Determine the [X, Y] coordinate at the center of the cell enclosing the given text.  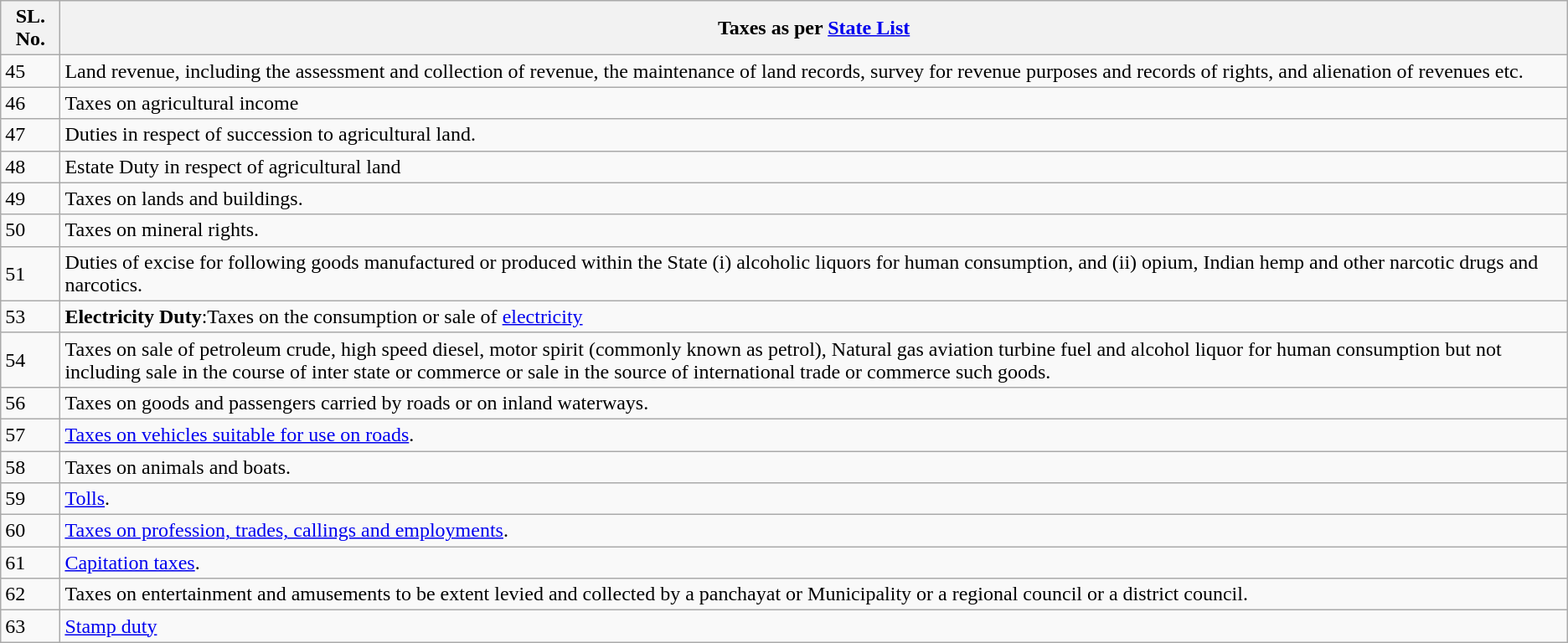
59 [30, 499]
Taxes on profession, trades, callings and employments. [814, 531]
Taxes on lands and buildings. [814, 198]
53 [30, 316]
47 [30, 135]
60 [30, 531]
48 [30, 167]
Taxes on vehicles suitable for use on roads. [814, 435]
51 [30, 273]
62 [30, 594]
58 [30, 466]
54 [30, 360]
61 [30, 563]
49 [30, 198]
Taxes on entertainment and amusements to be extent levied and collected by a panchayat or Municipality or a regional council or a district council. [814, 594]
SL. No. [30, 28]
Taxes on animals and boats. [814, 466]
Estate Duty in respect of agricultural land [814, 167]
Taxes on agricultural income [814, 103]
Electricity Duty:Taxes on the consumption or sale of electricity [814, 316]
Taxes as per State List [814, 28]
63 [30, 626]
Duties in respect of succession to agricultural land. [814, 135]
Stamp duty [814, 626]
Tolls. [814, 499]
Taxes on goods and passengers carried by roads or on inland waterways. [814, 403]
56 [30, 403]
Taxes on mineral rights. [814, 230]
57 [30, 435]
50 [30, 230]
46 [30, 103]
Capitation taxes. [814, 563]
45 [30, 71]
